Identify which cell holds the provided text, then report its (x, y) central coordinate. 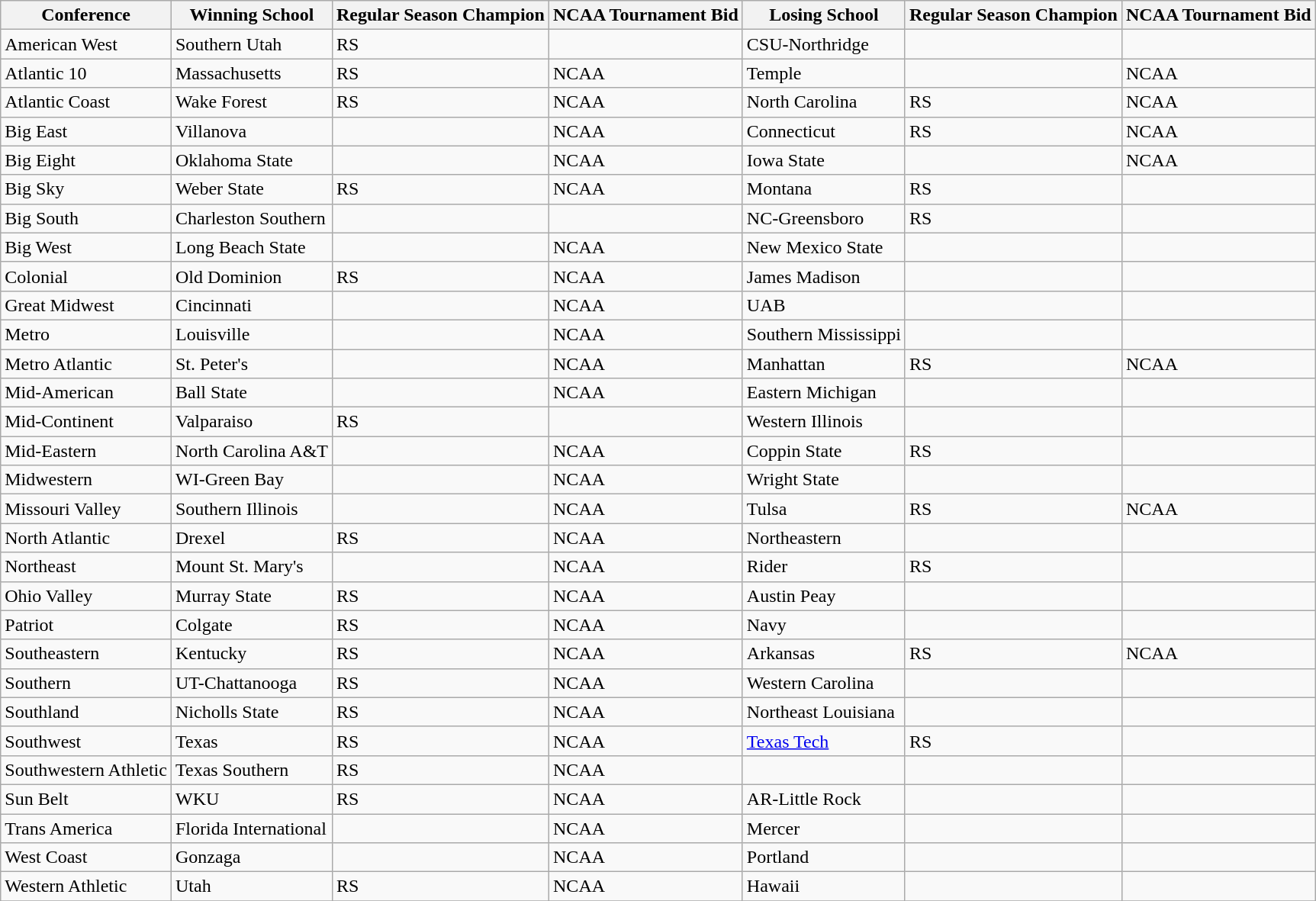
Conference (86, 15)
Massachusetts (252, 73)
Western Illinois (824, 422)
Long Beach State (252, 247)
Mid-Continent (86, 422)
Missouri Valley (86, 509)
Cincinnati (252, 305)
Navy (824, 625)
Montana (824, 189)
Texas Southern (252, 770)
North Carolina A&T (252, 451)
Losing School (824, 15)
Big West (86, 247)
Patriot (86, 625)
Arkansas (824, 654)
Metro Atlantic (86, 364)
Western Athletic (86, 887)
Murray State (252, 596)
Drexel (252, 538)
Wright State (824, 480)
Sun Belt (86, 799)
CSU-Northridge (824, 44)
Atlantic Coast (86, 102)
Weber State (252, 189)
Trans America (86, 828)
Hawaii (824, 887)
Southern Mississippi (824, 334)
Florida International (252, 828)
Tulsa (824, 509)
Colgate (252, 625)
Wake Forest (252, 102)
Southwest (86, 741)
Rider (824, 567)
Austin Peay (824, 596)
UT-Chattanooga (252, 683)
Connecticut (824, 131)
Winning School (252, 15)
New Mexico State (824, 247)
AR-Little Rock (824, 799)
Southern (86, 683)
Big Eight (86, 160)
Southern Illinois (252, 509)
Coppin State (824, 451)
Southwestern Athletic (86, 770)
NC-Greensboro (824, 218)
Utah (252, 887)
WI-Green Bay (252, 480)
Northeast Louisiana (824, 712)
James Madison (824, 276)
Mercer (824, 828)
Great Midwest (86, 305)
Manhattan (824, 364)
West Coast (86, 858)
North Carolina (824, 102)
North Atlantic (86, 538)
Ohio Valley (86, 596)
Charleston Southern (252, 218)
Old Dominion (252, 276)
Western Carolina (824, 683)
Metro (86, 334)
Mid-American (86, 393)
American West (86, 44)
Louisville (252, 334)
Colonial (86, 276)
Atlantic 10 (86, 73)
St. Peter's (252, 364)
Big East (86, 131)
Eastern Michigan (824, 393)
Northeastern (824, 538)
Oklahoma State (252, 160)
Kentucky (252, 654)
Midwestern (86, 480)
Temple (824, 73)
Southern Utah (252, 44)
Northeast (86, 567)
Southeastern (86, 654)
Portland (824, 858)
Valparaiso (252, 422)
Southland (86, 712)
Villanova (252, 131)
Nicholls State (252, 712)
Big Sky (86, 189)
Big South (86, 218)
WKU (252, 799)
Ball State (252, 393)
Texas (252, 741)
UAB (824, 305)
Iowa State (824, 160)
Mount St. Mary's (252, 567)
Mid-Eastern (86, 451)
Texas Tech (824, 741)
Gonzaga (252, 858)
